Extract the [X, Y] coordinate from the center of the cell holding the provided text.  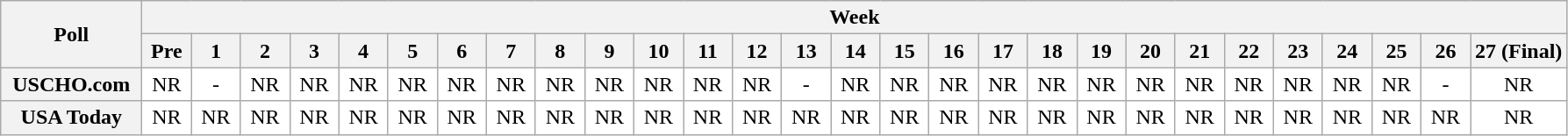
Pre [167, 51]
18 [1052, 51]
10 [658, 51]
15 [905, 51]
USA Today [72, 118]
Week [855, 18]
USCHO.com [72, 84]
21 [1199, 51]
19 [1101, 51]
1 [216, 51]
14 [856, 51]
6 [462, 51]
13 [806, 51]
22 [1249, 51]
17 [1003, 51]
7 [511, 51]
5 [412, 51]
26 [1445, 51]
12 [757, 51]
3 [314, 51]
Poll [72, 34]
4 [363, 51]
20 [1150, 51]
23 [1298, 51]
27 (Final) [1519, 51]
8 [560, 51]
11 [707, 51]
9 [609, 51]
24 [1347, 51]
16 [954, 51]
25 [1396, 51]
2 [265, 51]
